Search for the cell housing the specified text and yield its [X, Y] center coordinate. 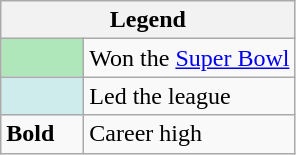
Career high [190, 134]
Legend [148, 20]
Won the Super Bowl [190, 58]
Bold [42, 134]
Led the league [190, 96]
